Identify which cell holds the provided text, then report its [x, y] central coordinate. 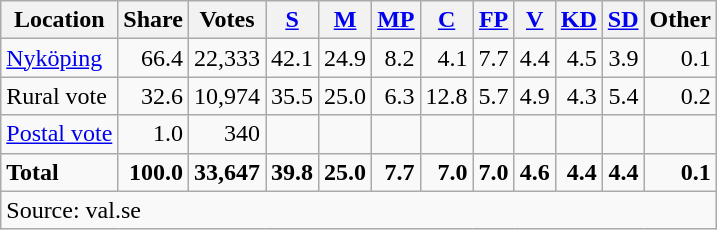
35.5 [292, 96]
4.9 [534, 96]
6.3 [396, 96]
8.2 [396, 58]
4.5 [578, 58]
4.6 [534, 172]
22,333 [226, 58]
340 [226, 134]
KD [578, 20]
FP [494, 20]
42.1 [292, 58]
Postal vote [60, 134]
66.4 [154, 58]
SD [623, 20]
Other [680, 20]
S [292, 20]
32.6 [154, 96]
39.8 [292, 172]
4.3 [578, 96]
V [534, 20]
24.9 [346, 58]
1.0 [154, 134]
MP [396, 20]
Share [154, 20]
3.9 [623, 58]
4.1 [446, 58]
Total [60, 172]
5.4 [623, 96]
Rural vote [60, 96]
5.7 [494, 96]
M [346, 20]
C [446, 20]
Location [60, 20]
0.2 [680, 96]
10,974 [226, 96]
12.8 [446, 96]
33,647 [226, 172]
Source: val.se [359, 210]
100.0 [154, 172]
Nyköping [60, 58]
Votes [226, 20]
